For the text-containing cell, return its midpoint in (x, y) coordinate format. 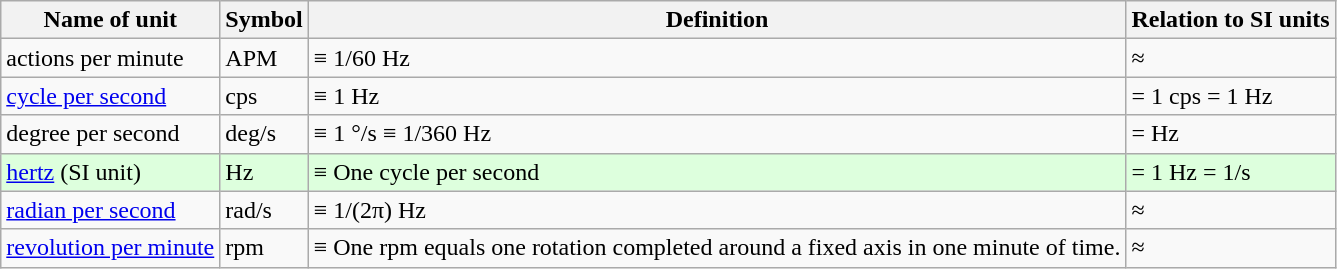
Relation to SI units (1230, 20)
Definition (717, 20)
≡ One cycle per second (717, 172)
= 1 cps = 1 Hz (1230, 96)
rad/s (264, 210)
Hz (264, 172)
= 1 Hz = 1/s (1230, 172)
revolution per minute (110, 248)
degree per second (110, 134)
rpm (264, 248)
= Hz (1230, 134)
cycle per second (110, 96)
hertz (SI unit) (110, 172)
≡ 1 Hz (717, 96)
≡ One rpm equals one rotation completed around a fixed axis in one minute of time. (717, 248)
actions per minute (110, 58)
radian per second (110, 210)
cps (264, 96)
Name of unit (110, 20)
≡ 1/(2π) Hz (717, 210)
≡ 1/60 Hz (717, 58)
Symbol (264, 20)
APM (264, 58)
≡ 1 °/s ≡ 1/360 Hz (717, 134)
deg/s (264, 134)
